Return the [X, Y] coordinate for the center point of the cell that contains the specified text.  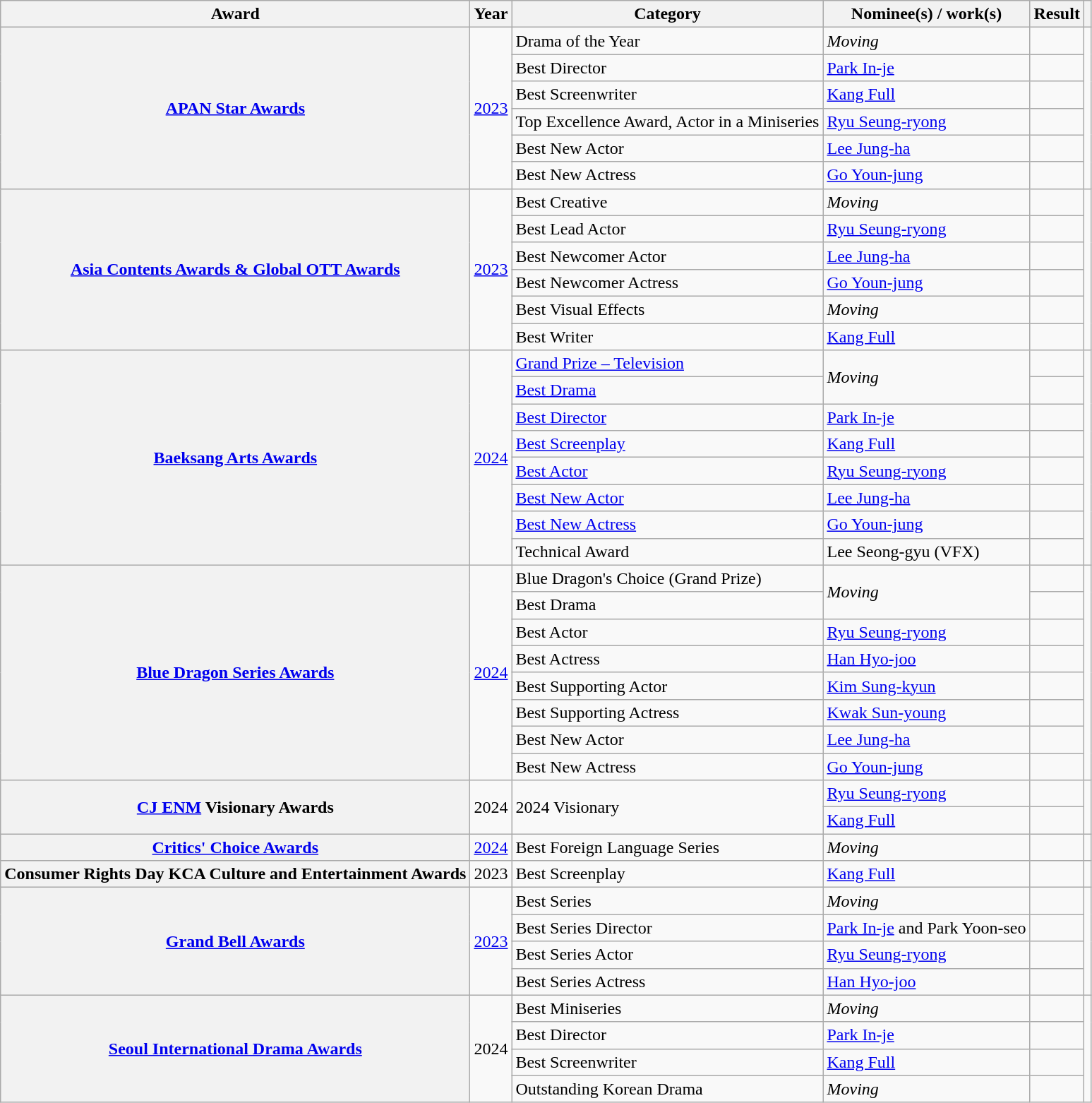
Outstanding Korean Drama [668, 1089]
Best Supporting Actor [668, 686]
Nominee(s) / work(s) [926, 14]
Baeksang Arts Awards [236, 458]
Kwak Sun-young [926, 713]
Best Visual Effects [668, 309]
Result [1057, 14]
APAN Star Awards [236, 108]
Grand Bell Awards [236, 941]
Best Lead Actor [668, 229]
Best Supporting Actress [668, 713]
CJ ENM Visionary Awards [236, 807]
2024 Visionary [668, 807]
Consumer Rights Day KCA Culture and Entertainment Awards [236, 874]
Year [491, 14]
Blue Dragon's Choice (Grand Prize) [668, 578]
Critics' Choice Awards [236, 847]
Best Foreign Language Series [668, 847]
Best Series Actress [668, 982]
Best Newcomer Actor [668, 256]
Drama of the Year [668, 41]
Lee Seong-gyu (VFX) [926, 551]
Best Miniseries [668, 1008]
Best Actress [668, 659]
Asia Contents Awards & Global OTT Awards [236, 269]
Seoul International Drama Awards [236, 1049]
Top Excellence Award, Actor in a Miniseries [668, 121]
Best Newcomer Actress [668, 282]
Best Series [668, 901]
Best Series Director [668, 928]
Park In-je and Park Yoon-seo [926, 928]
Category [668, 14]
Award [236, 14]
Best Writer [668, 337]
Best Creative [668, 202]
Blue Dragon Series Awards [236, 672]
Grand Prize – Television [668, 364]
Best Series Actor [668, 955]
Technical Award [668, 551]
Kim Sung-kyun [926, 686]
